Output the (x, y) coordinate of the center of the cell containing the given text.  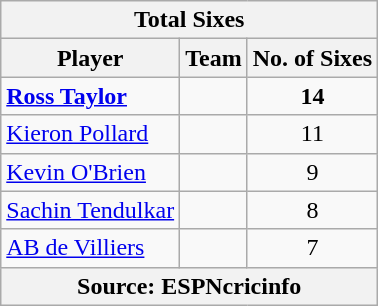
Sachin Tendulkar (90, 210)
14 (312, 96)
9 (312, 172)
8 (312, 210)
Kieron Pollard (90, 134)
AB de Villiers (90, 248)
Source: ESPNcricinfo (190, 286)
Ross Taylor (90, 96)
Kevin O'Brien (90, 172)
Player (90, 58)
No. of Sixes (312, 58)
7 (312, 248)
Team (214, 58)
11 (312, 134)
Total Sixes (190, 20)
